Find where the given text appears and provide that cell's center as [X, Y] coordinate. 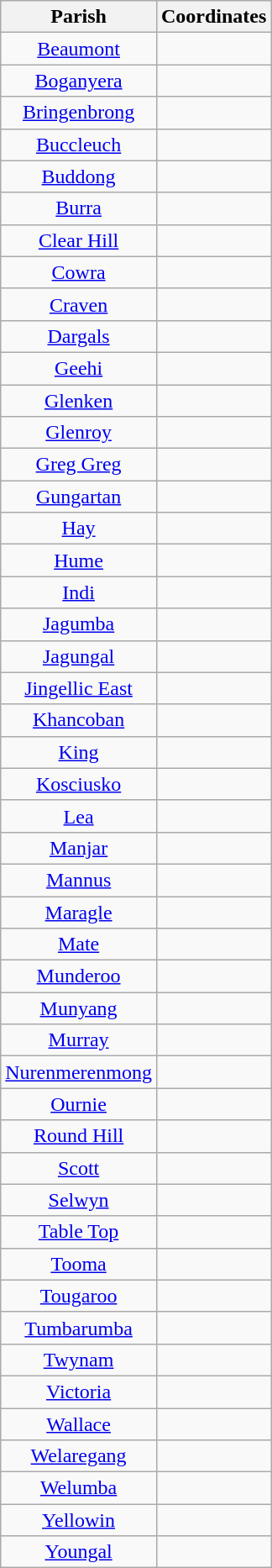
Greg Greg [79, 465]
Munderoo [79, 976]
Boganyera [79, 81]
Geehi [79, 368]
Glenken [79, 401]
Hume [79, 560]
Wallace [79, 1424]
Parish [79, 17]
Clear Hill [79, 240]
Bringenbrong [79, 113]
King [79, 752]
Beaumont [79, 49]
Welumba [79, 1488]
Tooma [79, 1264]
Jagumba [79, 624]
Kosciusko [79, 784]
Selwyn [79, 1200]
Glenroy [79, 433]
Hay [79, 529]
Twynam [79, 1360]
Buccleuch [79, 145]
Scott [79, 1168]
Nurenmerenmong [79, 1072]
Munyang [79, 1008]
Dargals [79, 336]
Murray [79, 1040]
Mannus [79, 880]
Welaregang [79, 1456]
Gungartan [79, 497]
Jagungal [79, 656]
Khancoban [79, 720]
Round Hill [79, 1136]
Mate [79, 944]
Manjar [79, 848]
Jingellic East [79, 688]
Buddong [79, 176]
Table Top [79, 1232]
Coordinates [213, 17]
Burra [79, 208]
Youngal [79, 1552]
Yellowin [79, 1520]
Cowra [79, 272]
Lea [79, 816]
Ournie [79, 1104]
Tougaroo [79, 1296]
Tumbarumba [79, 1328]
Maragle [79, 912]
Craven [79, 304]
Indi [79, 592]
Victoria [79, 1392]
